Search for the cell housing the specified text and yield its [x, y] center coordinate. 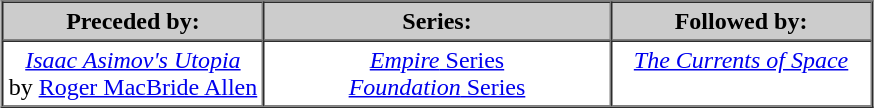
Followed by: [742, 22]
The Currents of Space [742, 73]
Empire SeriesFoundation Series [436, 73]
Series: [436, 22]
Isaac Asimov's Utopiaby Roger MacBride Allen [134, 73]
Preceded by: [134, 22]
